Return the (X, Y) coordinate for the center point of the cell that contains the specified text.  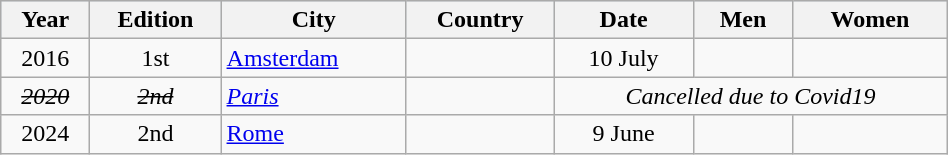
City (314, 20)
Year (46, 20)
2024 (46, 134)
Country (480, 20)
9 June (624, 134)
1st (156, 58)
Edition (156, 20)
Paris (314, 96)
Date (624, 20)
Men (742, 20)
Amsterdam (314, 58)
2016 (46, 58)
10 July (624, 58)
Cancelled due to Covid19 (750, 96)
Rome (314, 134)
2020 (46, 96)
Women (870, 20)
